Identify which cell holds the provided text, then report its [x, y] central coordinate. 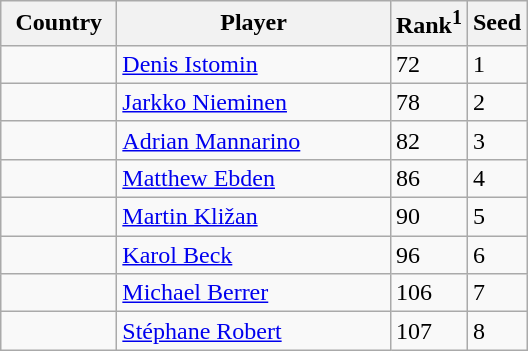
Seed [496, 24]
5 [496, 217]
Stéphane Robert [254, 331]
Michael Berrer [254, 293]
3 [496, 140]
86 [428, 178]
Rank1 [428, 24]
Jarkko Nieminen [254, 102]
1 [496, 64]
4 [496, 178]
96 [428, 255]
Denis Istomin [254, 64]
106 [428, 293]
90 [428, 217]
Karol Beck [254, 255]
107 [428, 331]
Matthew Ebden [254, 178]
Adrian Mannarino [254, 140]
7 [496, 293]
82 [428, 140]
78 [428, 102]
Martin Kližan [254, 217]
8 [496, 331]
72 [428, 64]
2 [496, 102]
Country [59, 24]
6 [496, 255]
Player [254, 24]
